Determine the [x, y] coordinate at the center of the cell enclosing the given text.  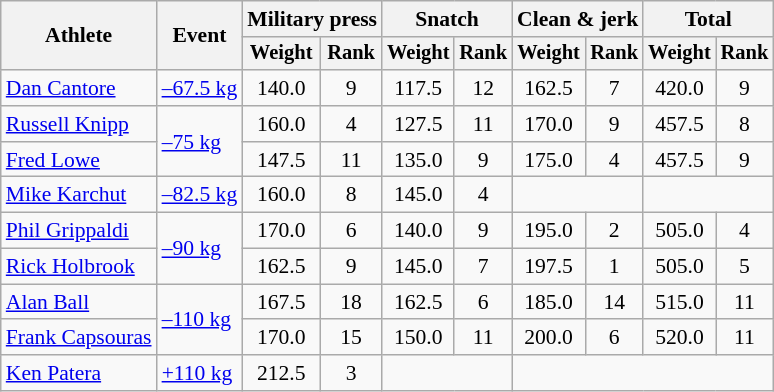
–90 kg [200, 248]
150.0 [418, 338]
5 [745, 267]
14 [614, 302]
Phil Grippaldi [79, 231]
185.0 [548, 302]
520.0 [679, 338]
200.0 [548, 338]
Frank Capsouras [79, 338]
Snatch [447, 19]
Military press [312, 19]
117.5 [418, 88]
18 [351, 302]
+110 kg [200, 373]
15 [351, 338]
127.5 [418, 124]
167.5 [281, 302]
Fred Lowe [79, 160]
–67.5 kg [200, 88]
147.5 [281, 160]
Clean & jerk [578, 19]
–110 kg [200, 320]
12 [483, 88]
Mike Karchut [79, 195]
Ken Patera [79, 373]
195.0 [548, 231]
135.0 [418, 160]
420.0 [679, 88]
515.0 [679, 302]
197.5 [548, 267]
Total [708, 19]
Dan Cantore [79, 88]
Alan Ball [79, 302]
Russell Knipp [79, 124]
Athlete [79, 36]
3 [351, 373]
2 [614, 231]
212.5 [281, 373]
–75 kg [200, 142]
–82.5 kg [200, 195]
Rick Holbrook [79, 267]
Event [200, 36]
175.0 [548, 160]
1 [614, 267]
